Capture the cell that displays the provided text and extract its (X, Y) central coordinate. 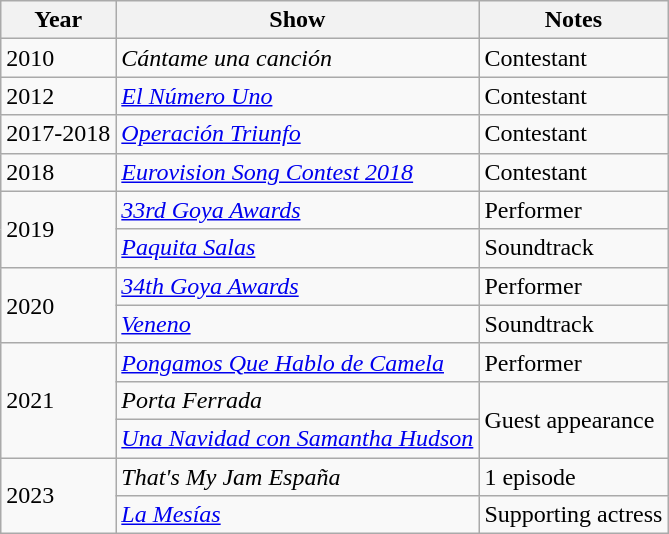
Cántame una canción (298, 58)
2010 (58, 58)
Una Navidad con Samantha Hudson (298, 438)
2023 (58, 496)
33rd Goya Awards (298, 210)
2017-2018 (58, 134)
Paquita Salas (298, 248)
Eurovision Song Contest 2018 (298, 172)
Pongamos Que Hablo de Camela (298, 362)
2019 (58, 229)
Porta Ferrada (298, 400)
Supporting actress (574, 515)
1 episode (574, 477)
El Número Uno (298, 96)
2012 (58, 96)
2021 (58, 400)
34th Goya Awards (298, 286)
Notes (574, 20)
Veneno (298, 324)
Year (58, 20)
That's My Jam España (298, 477)
La Mesías (298, 515)
2018 (58, 172)
Operación Triunfo (298, 134)
Guest appearance (574, 419)
2020 (58, 305)
Show (298, 20)
